For the text-containing cell, return its midpoint in [X, Y] coordinate format. 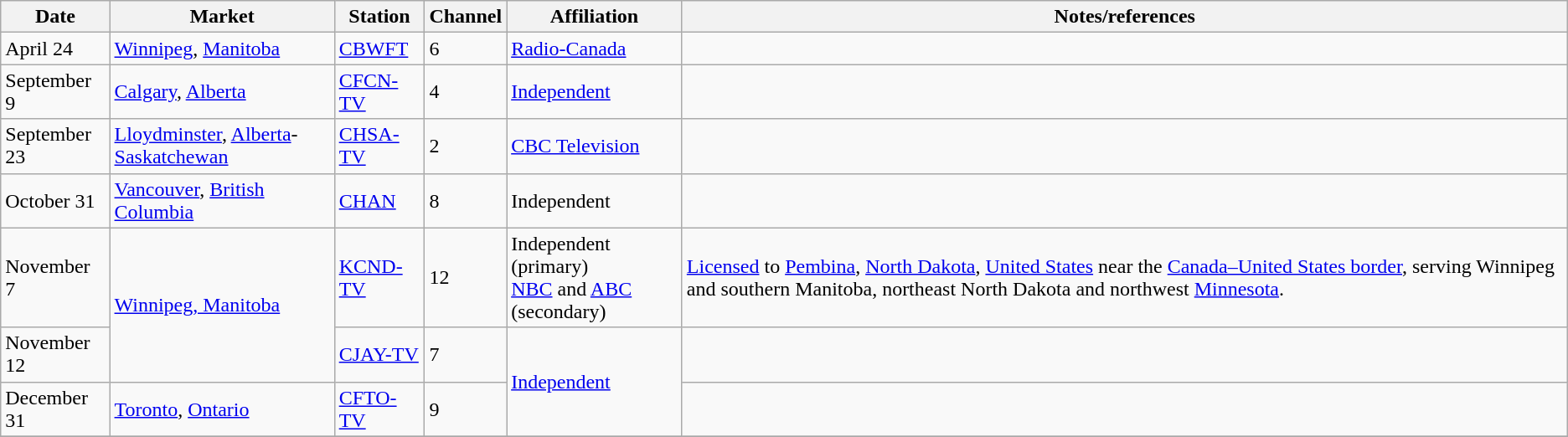
CHAN [379, 201]
Notes/references [1124, 17]
6 [466, 49]
November 12 [55, 355]
12 [466, 278]
7 [466, 355]
Toronto, Ontario [222, 409]
CHSA-TV [379, 146]
November 7 [55, 278]
October 31 [55, 201]
CBC Television [595, 146]
Channel [466, 17]
CJAY-TV [379, 355]
9 [466, 409]
September 23 [55, 146]
Market [222, 17]
September 9 [55, 92]
Lloydminster, Alberta-Saskatchewan [222, 146]
Station [379, 17]
4 [466, 92]
KCND-TV [379, 278]
Independent (primary) NBC and ABC (secondary) [595, 278]
Date [55, 17]
CFTO-TV [379, 409]
Calgary, Alberta [222, 92]
8 [466, 201]
CBWFT [379, 49]
2 [466, 146]
Affiliation [595, 17]
Vancouver, British Columbia [222, 201]
December 31 [55, 409]
CFCN-TV [379, 92]
Radio-Canada [595, 49]
April 24 [55, 49]
